Locate the cell with the specified text and output its [X, Y] center coordinate. 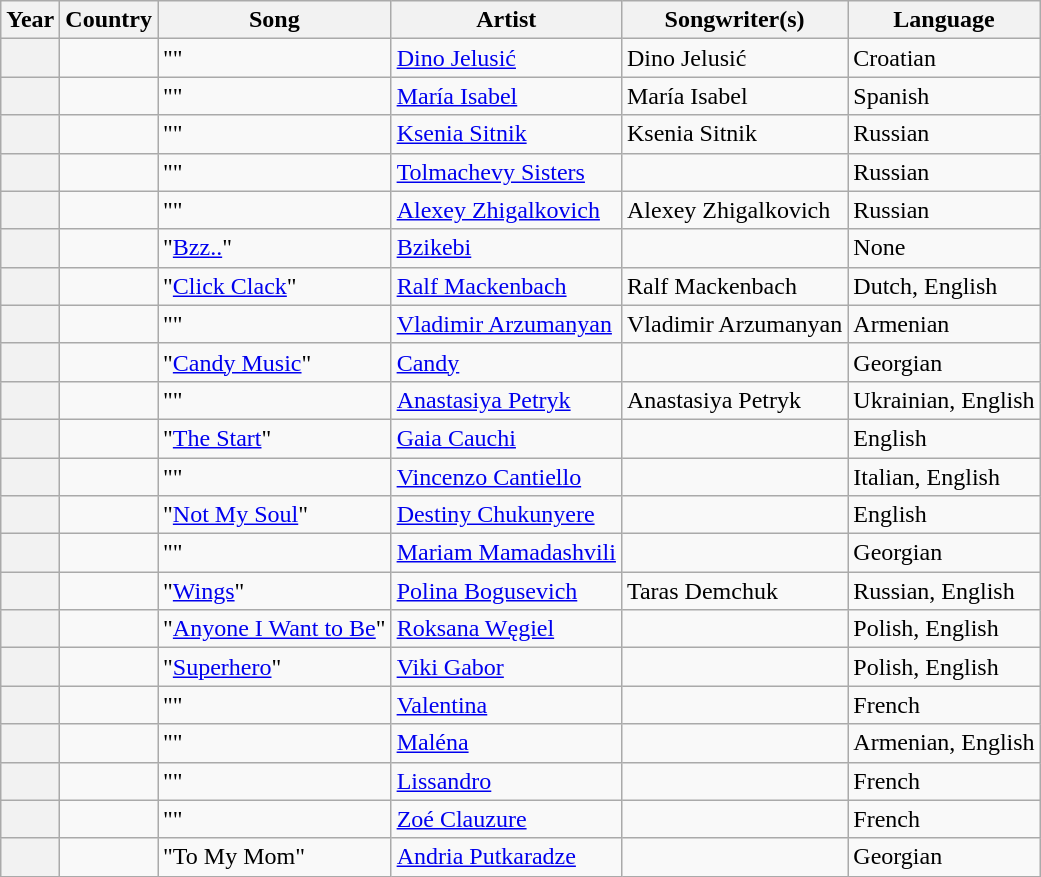
Spanish [944, 96]
Viki Gabor [506, 667]
"Anyone I Want to Be" [275, 629]
Songwriter(s) [734, 20]
None [944, 248]
Taras Demchuk [734, 591]
Dutch, English [944, 286]
Country [109, 20]
Vincenzo Cantiello [506, 477]
Ukrainian, English [944, 400]
Russian, English [944, 591]
"Click Clack" [275, 286]
"Candy Music" [275, 362]
Bzikebi [506, 248]
Armenian [944, 324]
Italian, English [944, 477]
"Bzz.." [275, 248]
Year [30, 20]
"The Start" [275, 438]
Tolmachevy Sisters [506, 172]
Andria Putkaradze [506, 857]
Zoé Clauzure [506, 819]
Roksana Węgiel [506, 629]
Gaia Cauchi [506, 438]
Mariam Mamadashvili [506, 553]
Polina Bogusevich [506, 591]
Candy [506, 362]
Destiny Chukunyere [506, 515]
Lissandro [506, 781]
Language [944, 20]
Artist [506, 20]
"Not My Soul" [275, 515]
Song [275, 20]
Croatian [944, 58]
Armenian, English [944, 743]
Valentina [506, 705]
Maléna [506, 743]
"To My Mom" [275, 857]
"Wings" [275, 591]
"Superhero" [275, 667]
